Detect which cell encompasses the target text, then output its [X, Y] center coordinate. 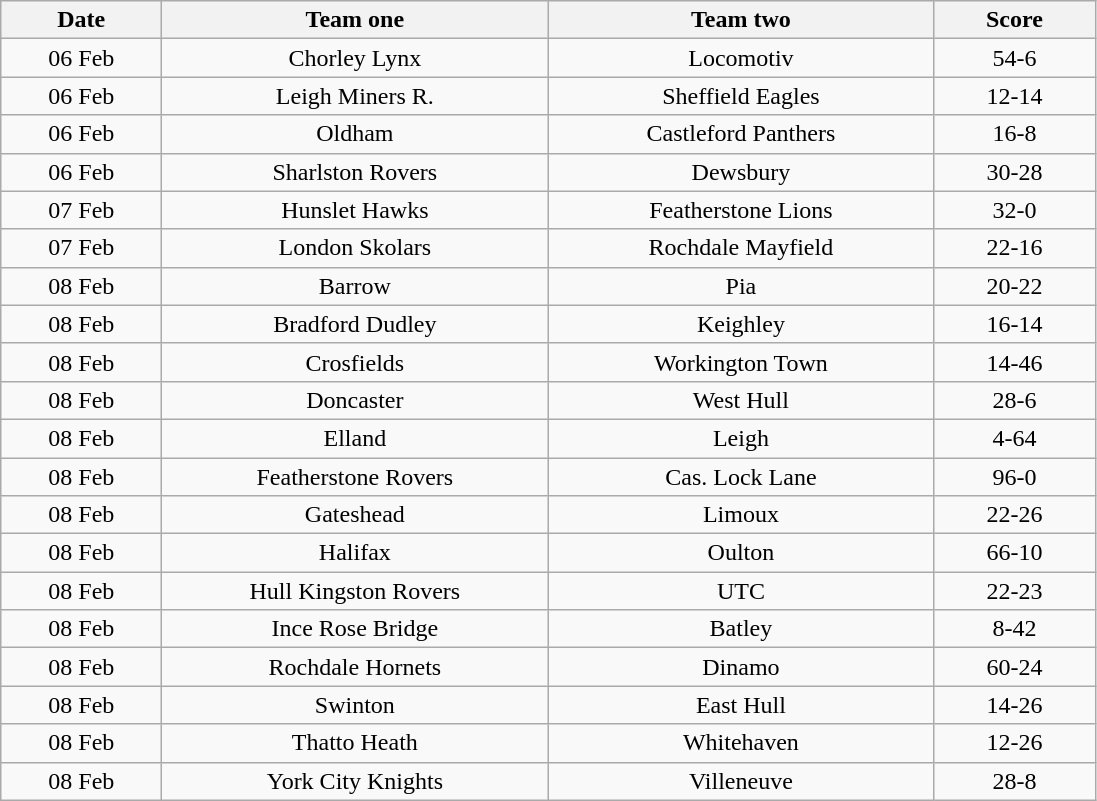
60-24 [1014, 667]
Villeneuve [741, 781]
East Hull [741, 705]
Date [82, 20]
Sharlston Rovers [355, 172]
Dinamo [741, 667]
Oldham [355, 134]
Rochdale Hornets [355, 667]
Whitehaven [741, 743]
UTC [741, 591]
22-26 [1014, 515]
20-22 [1014, 286]
14-26 [1014, 705]
Chorley Lynx [355, 58]
Hunslet Hawks [355, 210]
12-26 [1014, 743]
66-10 [1014, 553]
Castleford Panthers [741, 134]
Crosfields [355, 362]
Featherstone Lions [741, 210]
Elland [355, 438]
Barrow [355, 286]
Workington Town [741, 362]
4-64 [1014, 438]
Thatto Heath [355, 743]
Halifax [355, 553]
28-8 [1014, 781]
Hull Kingston Rovers [355, 591]
14-46 [1014, 362]
Locomotiv [741, 58]
Ince Rose Bridge [355, 629]
8-42 [1014, 629]
Oulton [741, 553]
22-16 [1014, 248]
Featherstone Rovers [355, 477]
Rochdale Mayfield [741, 248]
Keighley [741, 324]
Pia [741, 286]
Doncaster [355, 400]
Batley [741, 629]
Leigh Miners R. [355, 96]
22-23 [1014, 591]
Cas. Lock Lane [741, 477]
Score [1014, 20]
London Skolars [355, 248]
Swinton [355, 705]
Sheffield Eagles [741, 96]
York City Knights [355, 781]
54-6 [1014, 58]
West Hull [741, 400]
16-8 [1014, 134]
32-0 [1014, 210]
Team two [741, 20]
Leigh [741, 438]
Team one [355, 20]
16-14 [1014, 324]
Gateshead [355, 515]
12-14 [1014, 96]
28-6 [1014, 400]
Bradford Dudley [355, 324]
30-28 [1014, 172]
Limoux [741, 515]
96-0 [1014, 477]
Dewsbury [741, 172]
